Output the (X, Y) coordinate of the center of the cell containing the given text.  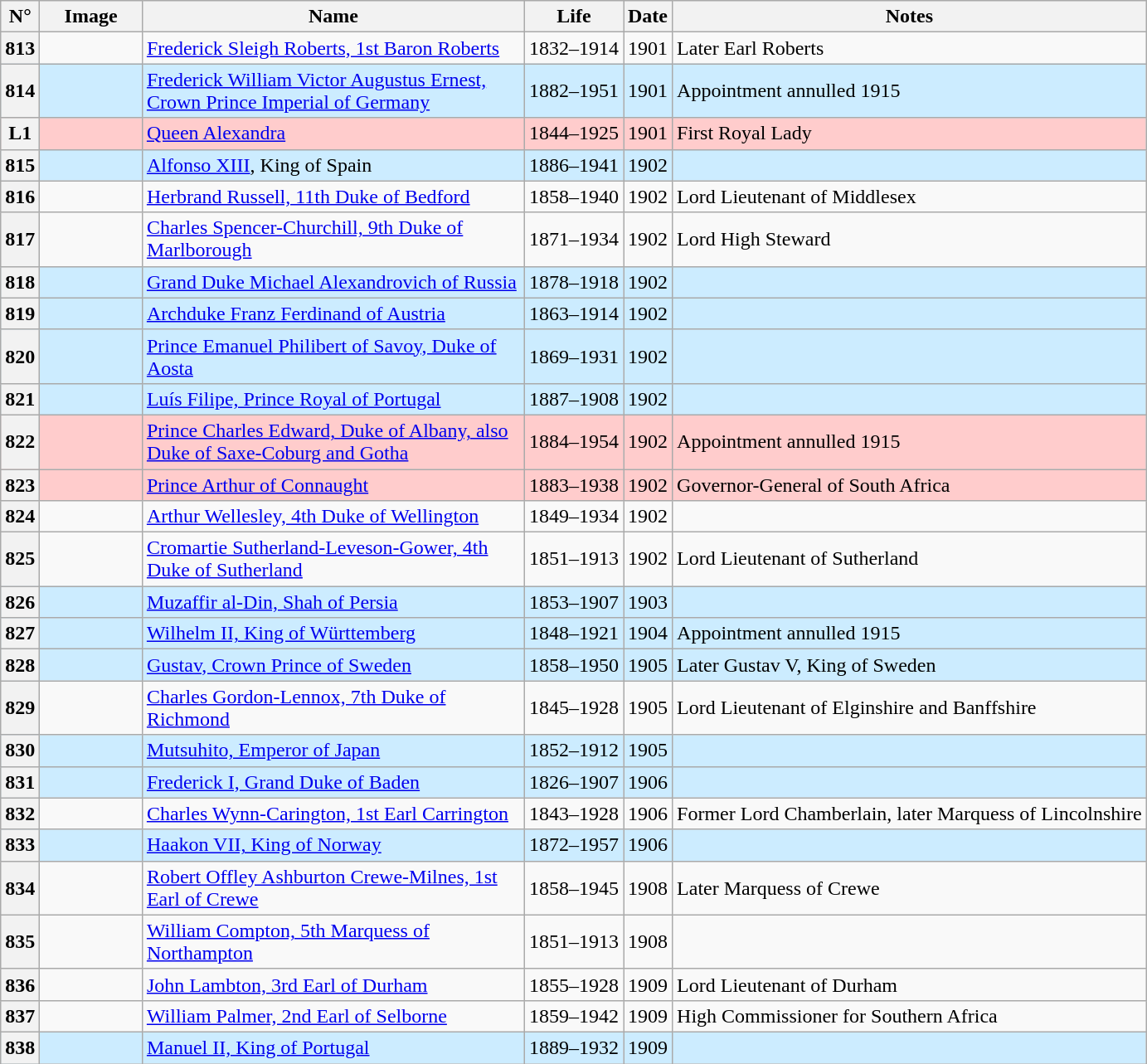
Life (574, 17)
1848–1921 (574, 634)
837 (20, 1016)
Later Gustav V, King of Sweden (910, 665)
Queen Alexandra (333, 134)
1886–1941 (574, 165)
818 (20, 282)
Later Marquess of Crewe (910, 887)
1878–1918 (574, 282)
822 (20, 441)
Herbrand Russell, 11th Duke of Bedford (333, 197)
1871–1934 (574, 239)
Frederick Sleigh Roberts, 1st Baron Roberts (333, 48)
1832–1914 (574, 48)
Manuel II, King of Portugal (333, 1047)
1883–1938 (574, 485)
Robert Offley Ashburton Crewe-Milnes, 1st Earl of Crewe (333, 887)
813 (20, 48)
821 (20, 399)
1843–1928 (574, 814)
Prince Emanuel Philibert of Savoy, Duke of Aosta (333, 357)
830 (20, 751)
Name (333, 17)
838 (20, 1047)
John Lambton, 3rd Earl of Durham (333, 984)
835 (20, 942)
1853–1907 (574, 602)
1855–1928 (574, 984)
Frederick I, Grand Duke of Baden (333, 782)
Lord Lieutenant of Middlesex (910, 197)
Lord High Steward (910, 239)
1889–1932 (574, 1047)
825 (20, 559)
834 (20, 887)
William Compton, 5th Marquess of Northampton (333, 942)
Notes (910, 17)
Wilhelm II, King of Württemberg (333, 634)
Arthur Wellesley, 4th Duke of Wellington (333, 517)
1869–1931 (574, 357)
Date (649, 17)
Mutsuhito, Emperor of Japan (333, 751)
Cromartie Sutherland-Leveson-Gower, 4th Duke of Sutherland (333, 559)
815 (20, 165)
1826–1907 (574, 782)
1887–1908 (574, 399)
816 (20, 197)
827 (20, 634)
Luís Filipe, Prince Royal of Portugal (333, 399)
1904 (649, 634)
Later Earl Roberts (910, 48)
823 (20, 485)
L1 (20, 134)
828 (20, 665)
831 (20, 782)
1863–1914 (574, 313)
Former Lord Chamberlain, later Marquess of Lincolnshire (910, 814)
836 (20, 984)
1858–1950 (574, 665)
817 (20, 239)
Gustav, Crown Prince of Sweden (333, 665)
First Royal Lady (910, 134)
1858–1940 (574, 197)
Charles Wynn-Carington, 1st Earl Carrington (333, 814)
Haakon VII, King of Norway (333, 845)
1903 (649, 602)
1844–1925 (574, 134)
814 (20, 91)
1882–1951 (574, 91)
1872–1957 (574, 845)
High Commissioner for Southern Africa (910, 1016)
824 (20, 517)
819 (20, 313)
Alfonso XIII, King of Spain (333, 165)
1884–1954 (574, 441)
Lord Lieutenant of Sutherland (910, 559)
Prince Charles Edward, Duke of Albany, also Duke of Saxe-Coburg and Gotha (333, 441)
Prince Arthur of Connaught (333, 485)
826 (20, 602)
Muzaffir al-Din, Shah of Persia (333, 602)
Charles Gordon-Lennox, 7th Duke of Richmond (333, 708)
Charles Spencer-Churchill, 9th Duke of Marlborough (333, 239)
N° (20, 17)
Lord Lieutenant of Elginshire and Banffshire (910, 708)
829 (20, 708)
833 (20, 845)
Governor-General of South Africa (910, 485)
Lord Lieutenant of Durham (910, 984)
1852–1912 (574, 751)
Image (91, 17)
1845–1928 (574, 708)
1849–1934 (574, 517)
Grand Duke Michael Alexandrovich of Russia (333, 282)
1859–1942 (574, 1016)
William Palmer, 2nd Earl of Selborne (333, 1016)
1858–1945 (574, 887)
820 (20, 357)
832 (20, 814)
Frederick William Victor Augustus Ernest, Crown Prince Imperial of Germany (333, 91)
Archduke Franz Ferdinand of Austria (333, 313)
